For the text-containing cell, return its midpoint in [X, Y] coordinate format. 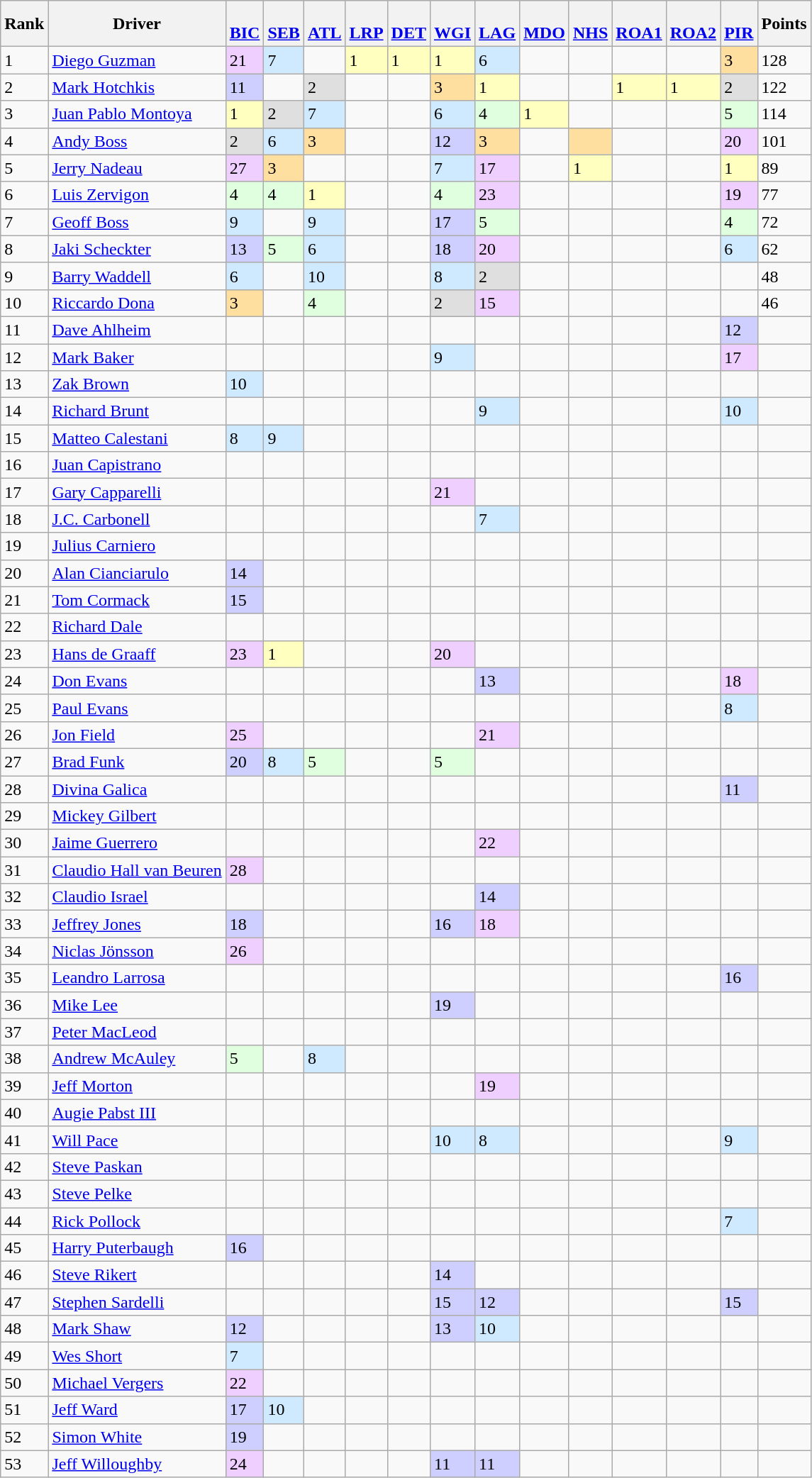
Diego Guzman [137, 60]
Juan Pablo Montoya [137, 114]
89 [784, 168]
Mark Baker [137, 357]
Rick Pollock [137, 1221]
Dave Ahlheim [137, 330]
PIR [739, 24]
Mark Hotchkis [137, 87]
Paul Evans [137, 708]
Geoff Boss [137, 222]
DET [408, 24]
Jaki Scheckter [137, 249]
37 [24, 1032]
30 [24, 843]
MDO [545, 24]
Simon White [137, 1437]
Stephen Sardelli [137, 1302]
Andrew McAuley [137, 1059]
Alan Cianciarulo [137, 573]
Matteo Calestani [137, 438]
LRP [366, 24]
Mickey Gilbert [137, 816]
Rank [24, 24]
Barry Waddell [137, 276]
Will Pace [137, 1140]
Richard Dale [137, 627]
Mike Lee [137, 1005]
45 [24, 1248]
Niclas Jönsson [137, 951]
Brad Funk [137, 762]
LAG [498, 24]
Steve Paskan [137, 1167]
Claudio Israel [137, 897]
33 [24, 924]
39 [24, 1086]
Michael Vergers [137, 1383]
40 [24, 1113]
29 [24, 816]
Divina Galica [137, 789]
Jeff Willoughby [137, 1464]
51 [24, 1410]
Points [784, 24]
47 [24, 1302]
36 [24, 1005]
Claudio Hall van Beuren [137, 870]
44 [24, 1221]
Jaime Guerrero [137, 843]
101 [784, 141]
53 [24, 1464]
Julius Carniero [137, 546]
Driver [137, 24]
41 [24, 1140]
52 [24, 1437]
72 [784, 222]
50 [24, 1383]
62 [784, 249]
ATL [325, 24]
49 [24, 1356]
122 [784, 87]
J.C. Carbonell [137, 519]
31 [24, 870]
NHS [590, 24]
Richard Brunt [137, 411]
ROA1 [639, 24]
Steve Rikert [137, 1275]
42 [24, 1167]
Leandro Larrosa [137, 978]
77 [784, 195]
128 [784, 60]
Jeff Ward [137, 1410]
43 [24, 1194]
Andy Boss [137, 141]
Jon Field [137, 735]
Steve Pelke [137, 1194]
114 [784, 114]
38 [24, 1059]
Luis Zervigon [137, 195]
32 [24, 897]
Augie Pabst III [137, 1113]
ROA2 [693, 24]
Jeff Morton [137, 1086]
Mark Shaw [137, 1329]
Jeffrey Jones [137, 924]
Gary Capparelli [137, 492]
Wes Short [137, 1356]
Riccardo Dona [137, 303]
SEB [284, 24]
Tom Cormack [137, 600]
Juan Capistrano [137, 465]
Don Evans [137, 681]
Jerry Nadeau [137, 168]
35 [24, 978]
Zak Brown [137, 384]
BIC [245, 24]
Hans de Graaff [137, 654]
WGI [452, 24]
Harry Puterbaugh [137, 1248]
Peter MacLeod [137, 1032]
34 [24, 951]
